Detect which cell encompasses the target text, then output its [x, y] center coordinate. 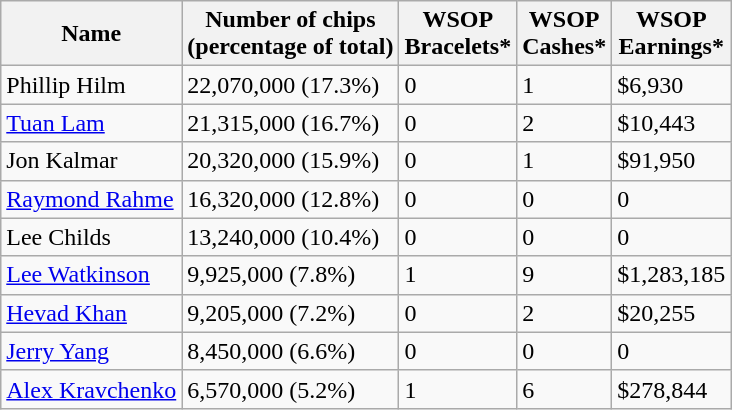
20,320,000 (15.9%) [290, 161]
Lee Watkinson [92, 275]
WSOPEarnings* [672, 34]
Lee Childs [92, 237]
6 [564, 389]
Jerry Yang [92, 351]
8,450,000 (6.6%) [290, 351]
13,240,000 (10.4%) [290, 237]
9,925,000 (7.8%) [290, 275]
9,205,000 (7.2%) [290, 313]
6,570,000 (5.2%) [290, 389]
WSOPCashes* [564, 34]
Raymond Rahme [92, 199]
$10,443 [672, 123]
9 [564, 275]
22,070,000 (17.3%) [290, 85]
$278,844 [672, 389]
Jon Kalmar [92, 161]
$20,255 [672, 313]
Hevad Khan [92, 313]
$91,950 [672, 161]
16,320,000 (12.8%) [290, 199]
WSOPBracelets* [458, 34]
Number of chips(percentage of total) [290, 34]
Phillip Hilm [92, 85]
Tuan Lam [92, 123]
Alex Kravchenko [92, 389]
Name [92, 34]
$1,283,185 [672, 275]
$6,930 [672, 85]
21,315,000 (16.7%) [290, 123]
